Capture the cell that displays the provided text and extract its [x, y] central coordinate. 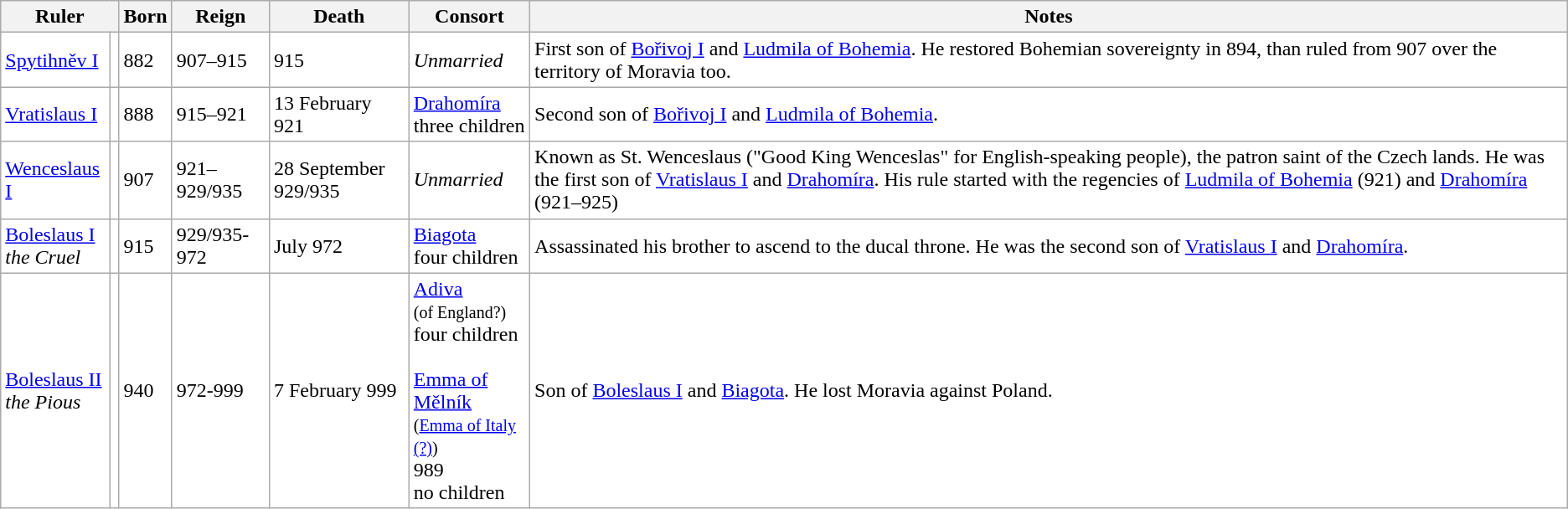
Son of Boleslaus I and Biagota. He lost Moravia against Poland. [1049, 390]
Born [146, 17]
Boleslaus Ithe Cruel [55, 246]
Vratislaus I [55, 114]
Ruler [60, 17]
Drahomírathree children [469, 114]
Spytihněv I [55, 60]
921–929/935 [220, 180]
Consort [469, 17]
972-999 [220, 390]
Notes [1049, 17]
915–921 [220, 114]
13 February 921 [338, 114]
Reign [220, 17]
929/935-972 [220, 246]
Death [338, 17]
940 [146, 390]
28 September 929/935 [338, 180]
Assassinated his brother to ascend to the ducal throne. He was the second son of Vratislaus I and Drahomíra. [1049, 246]
First son of Bořivoj I and Ludmila of Bohemia. He restored Bohemian sovereignty in 894, than ruled from 907 over the territory of Moravia too. [1049, 60]
Second son of Bořivoj I and Ludmila of Bohemia. [1049, 114]
Biagotafour children [469, 246]
7 February 999 [338, 390]
907–915 [220, 60]
882 [146, 60]
Adiva(of England?)four childrenEmma of Mělník(Emma of Italy (?))989no children [469, 390]
Wenceslaus I [55, 180]
888 [146, 114]
July 972 [338, 246]
907 [146, 180]
Boleslaus IIthe Pious [55, 390]
